Detect which cell encompasses the target text, then output its (X, Y) center coordinate. 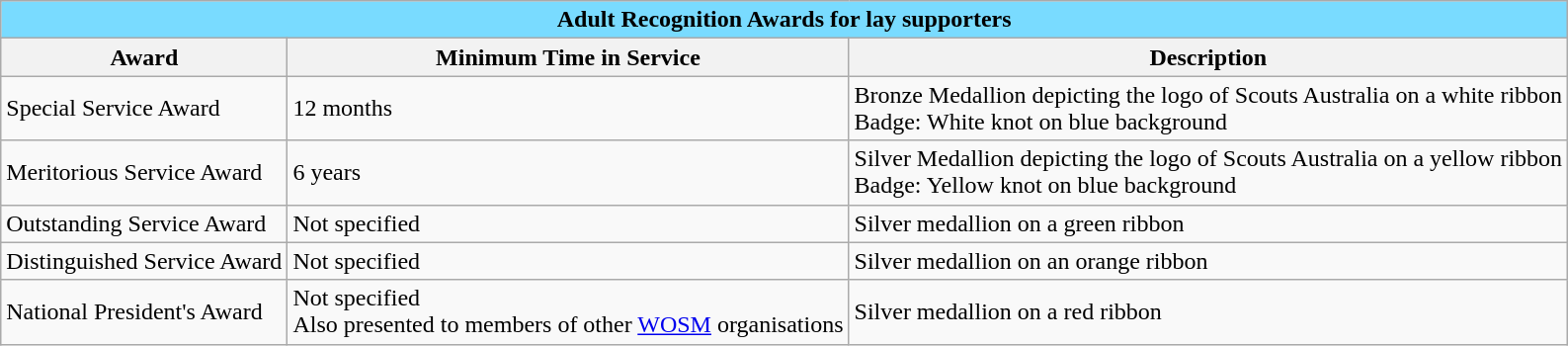
Adult Recognition Awards for lay supporters (784, 20)
Special Service Award (144, 109)
Silver medallion on a green ribbon (1208, 223)
National President's Award (144, 312)
Not specifiedAlso presented to members of other WOSM organisations (568, 312)
Meritorious Service Award (144, 172)
Silver medallion on a red ribbon (1208, 312)
6 years (568, 172)
Distinguished Service Award (144, 261)
Silver Medallion depicting the logo of Scouts Australia on a yellow ribbonBadge: Yellow knot on blue background (1208, 172)
Award (144, 57)
Minimum Time in Service (568, 57)
Bronze Medallion depicting the logo of Scouts Australia on a white ribbonBadge: White knot on blue background (1208, 109)
Silver medallion on an orange ribbon (1208, 261)
Outstanding Service Award (144, 223)
12 months (568, 109)
Description (1208, 57)
